Scan for the cell matching the given text and deliver its (X, Y) coordinate at center. 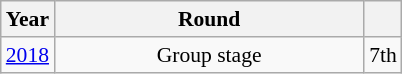
Group stage (209, 55)
Round (209, 19)
7th (383, 55)
Year (28, 19)
2018 (28, 55)
